Output the [X, Y] coordinate of the center of the cell containing the given text.  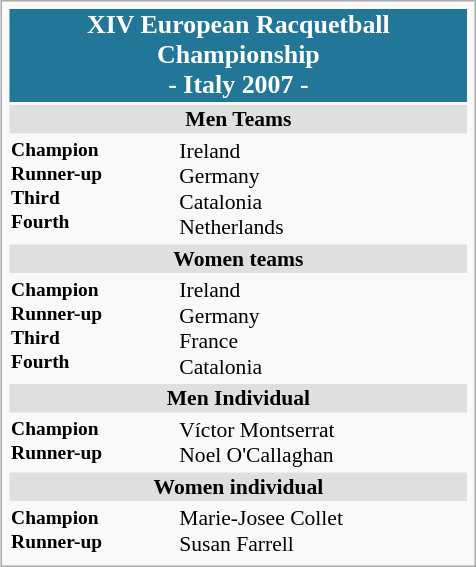
Men Teams [239, 119]
Marie-Josee Collet Susan Farrell [322, 531]
Ireland Germany Catalonia Netherlands [322, 188]
XIV European Racquetball Championship - Italy 2007 - [239, 56]
Men Individual [239, 398]
Women individual [239, 486]
Ireland Germany France Catalonia [322, 328]
Víctor Montserrat Noel O'Callaghan [322, 442]
Women teams [239, 258]
